Scan for the cell matching the given text and deliver its (X, Y) coordinate at center. 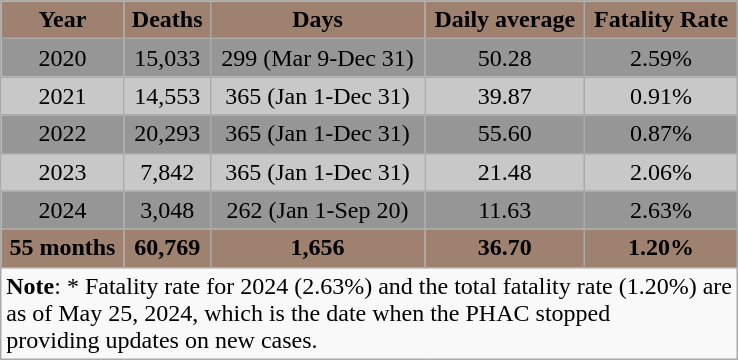
2024 (62, 210)
11.63 (505, 210)
262 (Jan 1-Sep 20) (318, 210)
Deaths (167, 20)
1,656 (318, 248)
0.87% (662, 134)
39.87 (505, 96)
2021 (62, 96)
21.48 (505, 172)
2.63% (662, 210)
20,293 (167, 134)
36.70 (505, 248)
55 months (62, 248)
2022 (62, 134)
0.91% (662, 96)
2020 (62, 58)
14,553 (167, 96)
15,033 (167, 58)
Days (318, 20)
1.20% (662, 248)
3,048 (167, 210)
60,769 (167, 248)
Fatality Rate (662, 20)
55.60 (505, 134)
299 (Mar 9-Dec 31) (318, 58)
2.59% (662, 58)
7,842 (167, 172)
2.06% (662, 172)
Year (62, 20)
2023 (62, 172)
50.28 (505, 58)
Daily average (505, 20)
